Identify which cell holds the provided text, then report its (x, y) central coordinate. 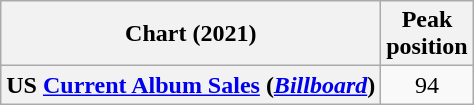
94 (427, 85)
Chart (2021) (191, 34)
Peak position (427, 34)
US Current Album Sales (Billboard) (191, 85)
